Capture the cell that displays the provided text and extract its [X, Y] central coordinate. 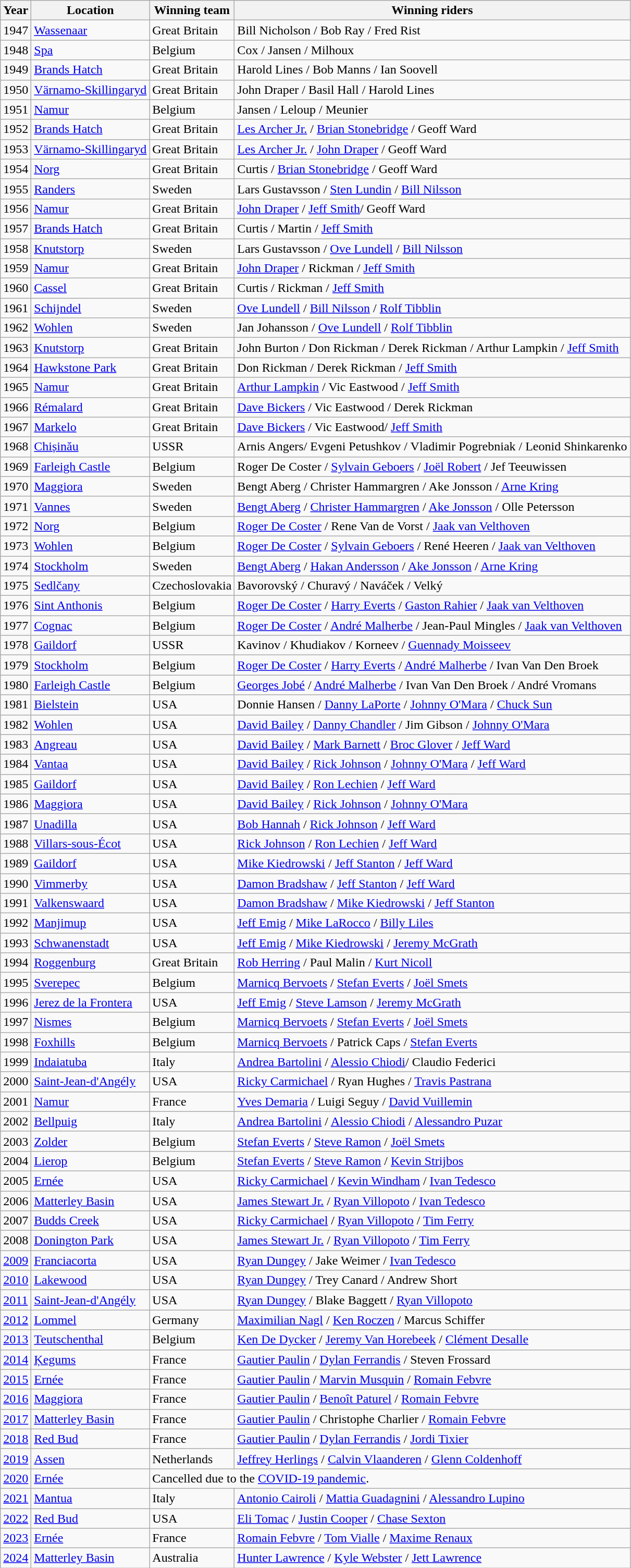
Arthur Lampkin / Vic Eastwood / Jeff Smith [432, 387]
Damon Bradshaw / Jeff Stanton / Jeff Ward [432, 884]
1985 [16, 784]
Marnicq Bervoets / Patrick Caps / Stefan Everts [432, 1042]
2002 [16, 1121]
1968 [16, 447]
2001 [16, 1101]
2004 [16, 1161]
1981 [16, 705]
Nismes [91, 1022]
1972 [16, 526]
1963 [16, 348]
Bavorovský / Churavý / Naváček / Velký [432, 586]
2019 [16, 1459]
Randers [91, 189]
Bengt Aberg / Christer Hammargren / Ake Jonsson / Arne Kring [432, 486]
Winning riders [432, 10]
Ķegums [91, 1359]
Bengt Aberg / Christer Hammargren / Ake Jonsson / Olle Petersson [432, 506]
1986 [16, 804]
1992 [16, 923]
Jeff Emig / Mike Kiedrowski / Jeremy McGrath [432, 943]
1953 [16, 149]
Dave Bickers / Vic Eastwood / Derek Rickman [432, 407]
2005 [16, 1181]
1950 [16, 90]
Vannes [91, 506]
David Bailey / Danny Chandler / Jim Gibson / Johnny O'Mara [432, 725]
Jan Johansson / Ove Lundell / Rolf Tibblin [432, 328]
Zolder [91, 1141]
2000 [16, 1082]
1958 [16, 249]
1973 [16, 546]
1949 [16, 70]
1989 [16, 863]
2012 [16, 1320]
1960 [16, 288]
Roggenburg [91, 963]
2008 [16, 1241]
1988 [16, 843]
1962 [16, 328]
Ryan Dungey / Blake Baggett / Ryan Villopoto [432, 1300]
Hawkstone Park [91, 367]
Sedlčany [91, 586]
Ken De Dycker / Jeremy Van Horebeek / Clément Desalle [432, 1340]
Curtis / Brian Stonebridge / Geoff Ward [432, 169]
James Stewart Jr. / Ryan Villopoto / Ivan Tedesco [432, 1200]
1957 [16, 228]
Bellpuig [91, 1121]
1967 [16, 427]
Location [91, 10]
2006 [16, 1200]
2020 [16, 1478]
Gautier Paulin / Marvin Musquin / Romain Febvre [432, 1379]
Maximilian Nagl / Ken Roczen / Marcus Schiffer [432, 1320]
Markelo [91, 427]
Sverepec [91, 983]
1990 [16, 884]
Netherlands [192, 1459]
Mike Kiedrowski / Jeff Stanton / Jeff Ward [432, 863]
Roger De Coster / André Malherbe / Jean-Paul Mingles / Jaak van Velthoven [432, 626]
1955 [16, 189]
1983 [16, 744]
1993 [16, 943]
2017 [16, 1419]
John Burton / Don Rickman / Derek Rickman / Arthur Lampkin / Jeff Smith [432, 348]
Romain Febvre / Tom Vialle / Maxime Renaux [432, 1538]
Ryan Dungey / Trey Canard / Andrew Short [432, 1280]
Germany [192, 1320]
2013 [16, 1340]
1976 [16, 606]
Spa [91, 50]
Roger De Coster / Harry Everts / André Malherbe / Ivan Van Den Broek [432, 665]
Bob Hannah / Rick Johnson / Jeff Ward [432, 824]
1948 [16, 50]
1947 [16, 30]
Jerez de la Frontera [91, 1002]
Donnie Hansen / Danny LaPorte / Johnny O'Mara / Chuck Sun [432, 705]
Mantua [91, 1498]
2024 [16, 1558]
Australia [192, 1558]
Les Archer Jr. / Brian Stonebridge / Geoff Ward [432, 129]
David Bailey / Ron Lechien / Jeff Ward [432, 784]
Bill Nicholson / Bob Ray / Fred Rist [432, 30]
1979 [16, 665]
1998 [16, 1042]
Stefan Everts / Steve Ramon / Joël Smets [432, 1141]
Jeffrey Herlings / Calvin Vlaanderen / Glenn Coldenhoff [432, 1459]
Andrea Bartolini / Alessio Chiodi/ Claudio Federici [432, 1062]
Assen [91, 1459]
Ricky Carmichael / Kevin Windham / Ivan Tedesco [432, 1181]
1997 [16, 1022]
Lars Gustavsson / Sten Lundin / Bill Nilsson [432, 189]
1969 [16, 467]
2016 [16, 1399]
Franciacorta [91, 1260]
Lommel [91, 1320]
Jeff Emig / Steve Lamson / Jeremy McGrath [432, 1002]
Sint Anthonis [91, 606]
Georges Jobé / André Malherbe / Ivan Van Den Broek / André Vromans [432, 685]
2009 [16, 1260]
Cognac [91, 626]
2021 [16, 1498]
David Bailey / Rick Johnson / Johnny O'Mara / Jeff Ward [432, 764]
Cassel [91, 288]
John Draper / Rickman / Jeff Smith [432, 268]
Cancelled due to the COVID-19 pandemic. [390, 1478]
Roger De Coster / Harry Everts / Gaston Rahier / Jaak van Velthoven [432, 606]
Stefan Everts / Steve Ramon / Kevin Strijbos [432, 1161]
1954 [16, 169]
Damon Bradshaw / Mike Kiedrowski / Jeff Stanton [432, 903]
1987 [16, 824]
1956 [16, 209]
Schijndel [91, 308]
Schwanenstadt [91, 943]
1977 [16, 626]
1965 [16, 387]
Lierop [91, 1161]
2022 [16, 1518]
James Stewart Jr. / Ryan Villopoto / Tim Ferry [432, 1241]
Curtis / Martin / Jeff Smith [432, 228]
Chișinău [91, 447]
2011 [16, 1300]
Gautier Paulin / Dylan Ferrandis / Jordi Tixier [432, 1439]
Antonio Cairoli / Mattia Guadagnini / Alessandro Lupino [432, 1498]
1951 [16, 109]
1995 [16, 983]
David Bailey / Rick Johnson / Johnny O'Mara [432, 804]
1978 [16, 645]
David Bailey / Mark Barnett / Broc Glover / Jeff Ward [432, 744]
Manjimup [91, 923]
Arnis Angers/ Evgeni Petushkov / Vladimir Pogrebniak / Leonid Shinkarenko [432, 447]
1964 [16, 367]
1970 [16, 486]
Year [16, 10]
Unadilla [91, 824]
1982 [16, 725]
Rob Herring / Paul Malin / Kurt Nicoll [432, 963]
1971 [16, 506]
2014 [16, 1359]
Valkenswaard [91, 903]
Vantaa [91, 764]
2003 [16, 1141]
Wassenaar [91, 30]
2023 [16, 1538]
Teutschenthal [91, 1340]
Kavinov / Khudiakov / Korneev / Guennady Moisseev [432, 645]
Curtis / Rickman / Jeff Smith [432, 288]
Czechoslovakia [192, 586]
Jansen / Leloup / Meunier [432, 109]
Ove Lundell / Bill Nilsson / Rolf Tibblin [432, 308]
Angreau [91, 744]
Gautier Paulin / Christophe Charlier / Romain Febvre [432, 1419]
Bielstein [91, 705]
Winning team [192, 10]
2010 [16, 1280]
Ricky Carmichael / Ryan Villopoto / Tim Ferry [432, 1221]
Rémalard [91, 407]
2007 [16, 1221]
Lakewood [91, 1280]
Indaiatuba [91, 1062]
Dave Bickers / Vic Eastwood/ Jeff Smith [432, 427]
Les Archer Jr. / John Draper / Geoff Ward [432, 149]
Gautier Paulin / Benoît Paturel / Romain Febvre [432, 1399]
Ryan Dungey / Jake Weimer / Ivan Tedesco [432, 1260]
Jeff Emig / Mike LaRocco / Billy Liles [432, 923]
Roger De Coster / Sylvain Geboers / Joël Robert / Jef Teeuwissen [432, 467]
Gautier Paulin / Dylan Ferrandis / Steven Frossard [432, 1359]
Don Rickman / Derek Rickman / Jeff Smith [432, 367]
John Draper / Basil Hall / Harold Lines [432, 90]
1996 [16, 1002]
Roger De Coster / Sylvain Geboers / René Heeren / Jaak van Velthoven [432, 546]
1991 [16, 903]
Harold Lines / Bob Manns / Ian Soovell [432, 70]
Bengt Aberg / Hakan Andersson / Ake Jonsson / Arne Kring [432, 566]
1959 [16, 268]
Cox / Jansen / Milhoux [432, 50]
Vimmerby [91, 884]
Budds Creek [91, 1221]
1975 [16, 586]
1966 [16, 407]
Villars-sous-Écot [91, 843]
1952 [16, 129]
Rick Johnson / Ron Lechien / Jeff Ward [432, 843]
1961 [16, 308]
Andrea Bartolini / Alessio Chiodi / Alessandro Puzar [432, 1121]
Foxhills [91, 1042]
1999 [16, 1062]
1974 [16, 566]
2018 [16, 1439]
Ricky Carmichael / Ryan Hughes / Travis Pastrana [432, 1082]
Donington Park [91, 1241]
Hunter Lawrence / Kyle Webster / Jett Lawrence [432, 1558]
Eli Tomac / Justin Cooper / Chase Sexton [432, 1518]
1980 [16, 685]
Roger De Coster / Rene Van de Vorst / Jaak van Velthoven [432, 526]
2015 [16, 1379]
Lars Gustavsson / Ove Lundell / Bill Nilsson [432, 249]
Yves Demaria / Luigi Seguy / David Vuillemin [432, 1101]
John Draper / Jeff Smith/ Geoff Ward [432, 209]
1994 [16, 963]
1984 [16, 764]
